Output the (X, Y) coordinate of the center of the cell containing the given text.  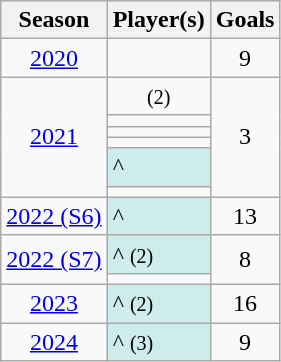
2021 (54, 137)
8 (245, 260)
2022 (S7) (54, 260)
Player(s) (158, 20)
2022 (S6) (54, 216)
Season (54, 20)
(2) (158, 96)
3 (245, 137)
2020 (54, 58)
2024 (54, 341)
2023 (54, 303)
16 (245, 303)
Goals (245, 20)
^ (3) (158, 341)
13 (245, 216)
